Provide the [X, Y] coordinate of the cell's center where the given text is located.  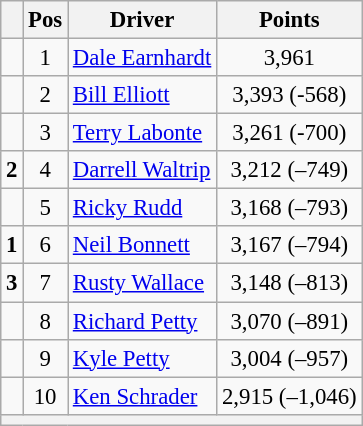
3,167 (–794) [290, 245]
10 [46, 396]
3,393 (-568) [290, 95]
Points [290, 20]
9 [46, 358]
3,961 [290, 58]
Rusty Wallace [142, 283]
4 [46, 170]
6 [46, 245]
3,261 (-700) [290, 133]
Ricky Rudd [142, 208]
Richard Petty [142, 321]
Pos [46, 20]
3,212 (–749) [290, 170]
3,148 (–813) [290, 283]
Bill Elliott [142, 95]
2,915 (–1,046) [290, 396]
Darrell Waltrip [142, 170]
Neil Bonnett [142, 245]
Terry Labonte [142, 133]
8 [46, 321]
3,004 (–957) [290, 358]
Ken Schrader [142, 396]
3,070 (–891) [290, 321]
3,168 (–793) [290, 208]
Dale Earnhardt [142, 58]
Kyle Petty [142, 358]
7 [46, 283]
5 [46, 208]
Driver [142, 20]
